Scan for the cell matching the given text and deliver its [X, Y] coordinate at center. 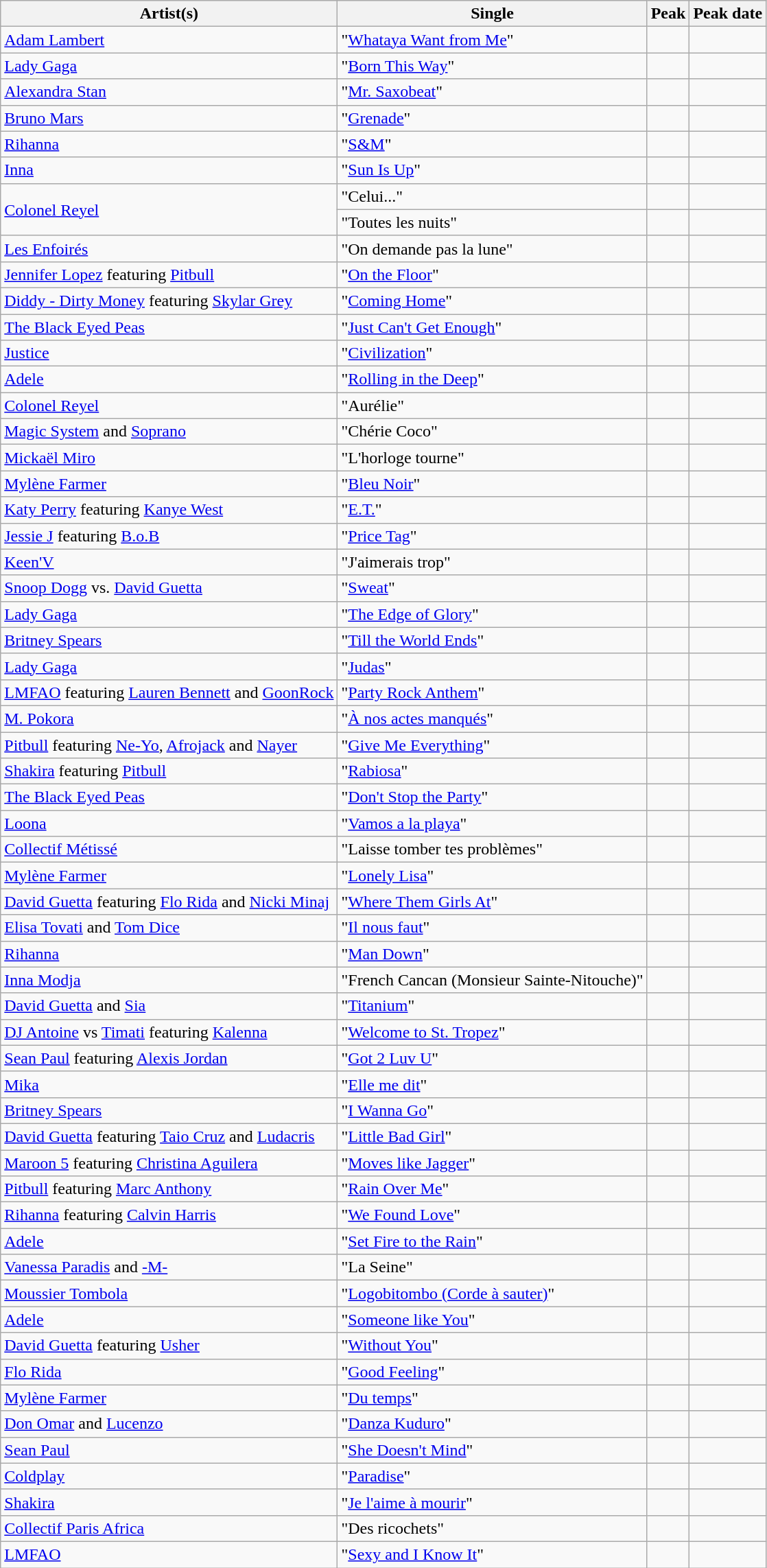
LMFAO featuring Lauren Bennett and GoonRock [169, 692]
"Price Tag" [493, 536]
"Welcome to St. Tropez" [493, 1032]
Coldplay [169, 1476]
"Till the World Ends" [493, 640]
Sean Paul featuring Alexis Jordan [169, 1058]
"Mr. Saxobeat" [493, 92]
Loona [169, 823]
"Born This Way" [493, 66]
"Danza Kuduro" [493, 1424]
"I Wanna Go" [493, 1110]
"Grenade" [493, 118]
Adam Lambert [169, 40]
Peak date [728, 14]
"Je l'aime à mourir" [493, 1502]
Diddy - Dirty Money featuring Skylar Grey [169, 301]
"Civilization" [493, 353]
Flo Rida [169, 1372]
"Judas" [493, 666]
Bruno Mars [169, 118]
Don Omar and Lucenzo [169, 1424]
"Lonely Lisa" [493, 876]
Justice [169, 353]
Single [493, 14]
"Laisse tomber tes problèmes" [493, 850]
"Toutes les nuits" [493, 222]
"S&M" [493, 144]
"L'horloge tourne" [493, 458]
"Elle me dit" [493, 1084]
Magic System and Soprano [169, 432]
"French Cancan (Monsieur Sainte-Nitouche)" [493, 980]
Artist(s) [169, 14]
Pitbull featuring Marc Anthony [169, 1189]
"Someone like You" [493, 1320]
Les Enfoirés [169, 248]
"Rain Over Me" [493, 1189]
David Guetta featuring Flo Rida and Nicki Minaj [169, 902]
Sean Paul [169, 1450]
Shakira [169, 1502]
David Guetta featuring Taio Cruz and Ludacris [169, 1136]
Rihanna featuring Calvin Harris [169, 1215]
"Set Fire to the Rain" [493, 1241]
"Rabiosa" [493, 771]
David Guetta and Sia [169, 1006]
"Man Down" [493, 954]
"Sun Is Up" [493, 170]
"Logobitombo (Corde à sauter)" [493, 1294]
Jessie J featuring B.o.B [169, 536]
"Party Rock Anthem" [493, 692]
"Without You" [493, 1346]
"J'aimerais trop" [493, 562]
"Des ricochets" [493, 1528]
Vanessa Paradis and -M- [169, 1267]
"The Edge of Glory" [493, 614]
"Good Feeling" [493, 1372]
"Sexy and I Know It" [493, 1554]
"Celui..." [493, 196]
"Don't Stop the Party" [493, 797]
"Il nous faut" [493, 928]
"On demande pas la lune" [493, 248]
"Paradise" [493, 1476]
Peak [668, 14]
David Guetta featuring Usher [169, 1346]
"La Seine" [493, 1267]
Pitbull featuring Ne-Yo, Afrojack and Nayer [169, 745]
Inna Modja [169, 980]
"Vamos a la playa" [493, 823]
"On the Floor" [493, 274]
"Whataya Want from Me" [493, 40]
"À nos actes manqués" [493, 718]
Elisa Tovati and Tom Dice [169, 928]
"Bleu Noir" [493, 484]
"Where Them Girls At" [493, 902]
Collectif Métissé [169, 850]
Collectif Paris Africa [169, 1528]
"Chérie Coco" [493, 432]
LMFAO [169, 1554]
"Titanium" [493, 1006]
DJ Antoine vs Timati featuring Kalenna [169, 1032]
"Little Bad Girl" [493, 1136]
"Du temps" [493, 1398]
"Got 2 Luv U" [493, 1058]
Jennifer Lopez featuring Pitbull [169, 274]
Maroon 5 featuring Christina Aguilera [169, 1163]
Alexandra Stan [169, 92]
"Moves like Jagger" [493, 1163]
"Sweat" [493, 588]
"Coming Home" [493, 301]
"Give Me Everything" [493, 745]
"Rolling in the Deep" [493, 379]
Shakira featuring Pitbull [169, 771]
"Just Can't Get Enough" [493, 327]
"We Found Love" [493, 1215]
Keen'V [169, 562]
M. Pokora [169, 718]
Moussier Tombola [169, 1294]
Katy Perry featuring Kanye West [169, 510]
"Aurélie" [493, 406]
"She Doesn't Mind" [493, 1450]
Snoop Dogg vs. David Guetta [169, 588]
Mickaël Miro [169, 458]
"E.T." [493, 510]
Mika [169, 1084]
Inna [169, 170]
